Extract the (X, Y) coordinate from the center of the cell holding the provided text.  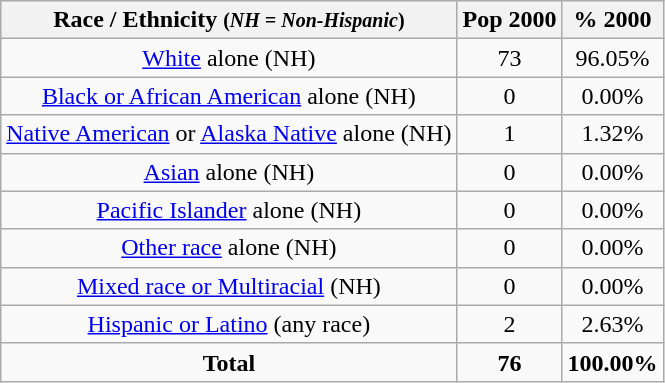
Other race alone (NH) (229, 248)
Black or African American alone (NH) (229, 96)
2.63% (612, 324)
2 (510, 324)
Pacific Islander alone (NH) (229, 210)
Hispanic or Latino (any race) (229, 324)
Total (229, 362)
96.05% (612, 58)
Race / Ethnicity (NH = Non-Hispanic) (229, 20)
% 2000 (612, 20)
Mixed race or Multiracial (NH) (229, 286)
1 (510, 134)
100.00% (612, 362)
73 (510, 58)
1.32% (612, 134)
76 (510, 362)
White alone (NH) (229, 58)
Native American or Alaska Native alone (NH) (229, 134)
Asian alone (NH) (229, 172)
Pop 2000 (510, 20)
